Provide the [x, y] coordinate of the cell's center where the given text is located.  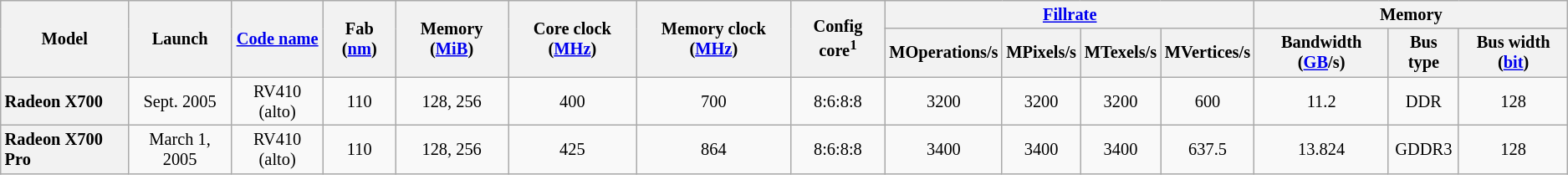
Radeon X700 [65, 101]
Launch [181, 39]
11.2 [1321, 101]
864 [713, 149]
400 [573, 101]
Bus width (bit) [1513, 53]
600 [1208, 101]
MTexels/s [1121, 53]
DDR [1423, 101]
Bandwidth (GB/s) [1321, 53]
Model [65, 39]
Config core1 [838, 39]
Sept. 2005 [181, 101]
Radeon X700 Pro [65, 149]
Core clock (MHz) [573, 39]
Memory [1412, 14]
Fillrate [1070, 14]
Code name [278, 39]
700 [713, 101]
MVertices/s [1208, 53]
GDDR3 [1423, 149]
425 [573, 149]
Bus type [1423, 53]
13.824 [1321, 149]
Memory (MiB) [452, 39]
Memory clock (MHz) [713, 39]
March 1, 2005 [181, 149]
MOperations/s [943, 53]
MPixels/s [1040, 53]
637.5 [1208, 149]
Fab (nm) [360, 39]
